Return [x, y] of the center of cell containing provided text 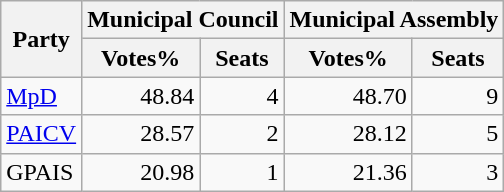
PAICV [42, 134]
3 [458, 172]
GPAIS [42, 172]
Municipal Council [183, 20]
Party [42, 39]
20.98 [141, 172]
4 [242, 96]
MpD [42, 96]
28.12 [348, 134]
5 [458, 134]
2 [242, 134]
21.36 [348, 172]
Municipal Assembly [394, 20]
48.84 [141, 96]
28.57 [141, 134]
1 [242, 172]
9 [458, 96]
48.70 [348, 96]
